From the cell containing the given text, extract its center point as (X, Y) coordinate. 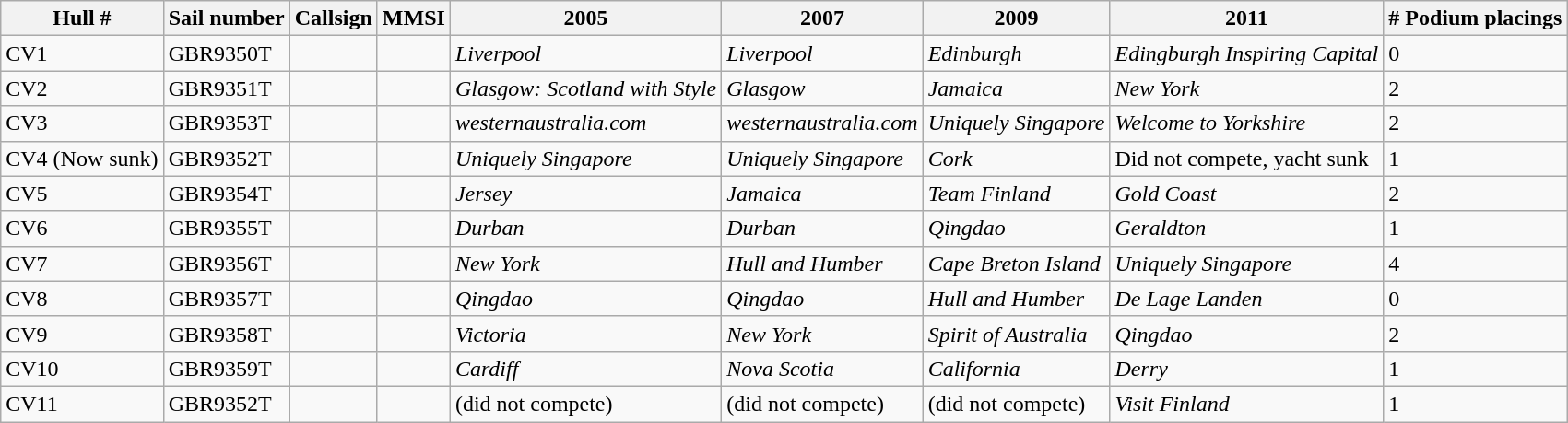
Derry (1246, 369)
GBR9350T (227, 53)
GBR9358T (227, 334)
Spirit of Australia (1016, 334)
GBR9359T (227, 369)
# Podium placings (1475, 18)
Cork (1016, 159)
2011 (1246, 18)
Cardiff (585, 369)
Edingburgh Inspiring Capital (1246, 53)
Edinburgh (1016, 53)
Cape Breton Island (1016, 264)
CV3 (82, 123)
Jersey (585, 194)
California (1016, 369)
De Lage Landen (1246, 299)
CV7 (82, 264)
CV8 (82, 299)
2009 (1016, 18)
2005 (585, 18)
Geraldton (1246, 229)
GBR9357T (227, 299)
Gold Coast (1246, 194)
Glasgow (822, 88)
MMSI (413, 18)
CV6 (82, 229)
2007 (822, 18)
CV1 (82, 53)
GBR9355T (227, 229)
Team Finland (1016, 194)
Visit Finland (1246, 404)
GBR9351T (227, 88)
Callsign (334, 18)
Hull # (82, 18)
Nova Scotia (822, 369)
Glasgow: Scotland with Style (585, 88)
CV2 (82, 88)
CV4 (Now sunk) (82, 159)
GBR9353T (227, 123)
GBR9356T (227, 264)
4 (1475, 264)
CV11 (82, 404)
CV9 (82, 334)
Sail number (227, 18)
CV5 (82, 194)
CV10 (82, 369)
Did not compete, yacht sunk (1246, 159)
GBR9354T (227, 194)
Victoria (585, 334)
Welcome to Yorkshire (1246, 123)
